Locate the cell with the specified text and output its [X, Y] center coordinate. 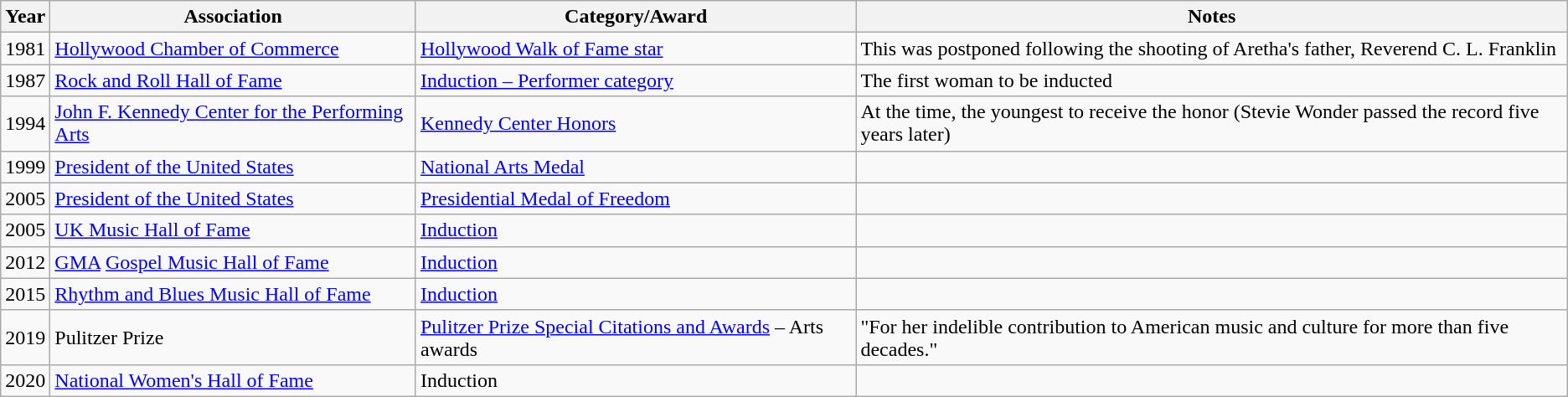
Kennedy Center Honors [635, 124]
Year [25, 17]
Pulitzer Prize [233, 337]
Presidential Medal of Freedom [635, 198]
2012 [25, 262]
At the time, the youngest to receive the honor (Stevie Wonder passed the record five years later) [1211, 124]
The first woman to be inducted [1211, 80]
Notes [1211, 17]
UK Music Hall of Fame [233, 230]
National Women's Hall of Fame [233, 380]
Hollywood Chamber of Commerce [233, 49]
2019 [25, 337]
1994 [25, 124]
Rhythm and Blues Music Hall of Fame [233, 294]
Rock and Roll Hall of Fame [233, 80]
1981 [25, 49]
2020 [25, 380]
John F. Kennedy Center for the Performing Arts [233, 124]
Pulitzer Prize Special Citations and Awards – Arts awards [635, 337]
2015 [25, 294]
Hollywood Walk of Fame star [635, 49]
1987 [25, 80]
GMA Gospel Music Hall of Fame [233, 262]
1999 [25, 167]
Association [233, 17]
National Arts Medal [635, 167]
Induction – Performer category [635, 80]
This was postponed following the shooting of Aretha's father, Reverend C. L. Franklin [1211, 49]
"For her indelible contribution to American music and culture for more than five decades." [1211, 337]
Category/Award [635, 17]
